Detect which cell encompasses the target text, then output its [X, Y] center coordinate. 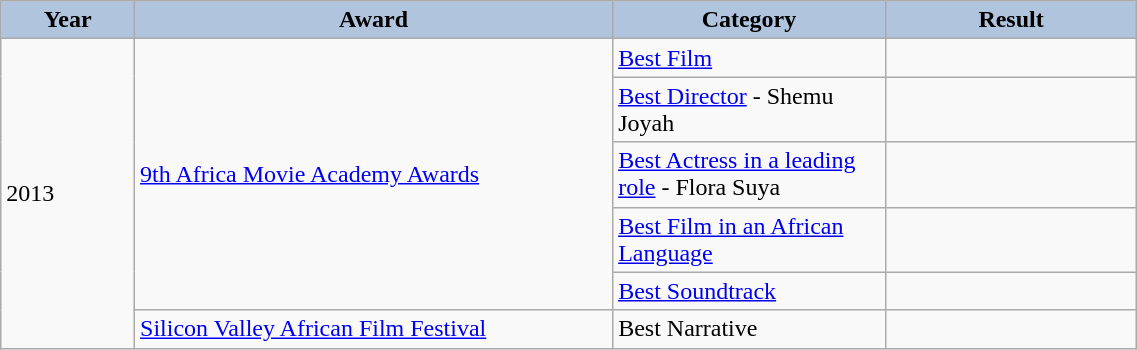
Best Director - Shemu Joyah [750, 110]
Category [750, 20]
Result [1011, 20]
Best Film in an African Language [750, 240]
Award [374, 20]
Best Narrative [750, 329]
Best Actress in a leading role - Flora Suya [750, 174]
2013 [68, 194]
Best Film [750, 58]
9th Africa Movie Academy Awards [374, 174]
Best Soundtrack [750, 291]
Silicon Valley African Film Festival [374, 329]
Year [68, 20]
